Determine the (x, y) coordinate at the center of the cell enclosing the given text.  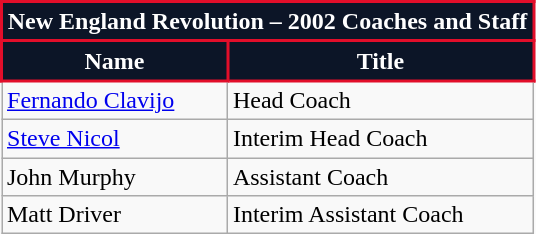
Name (115, 61)
Fernando Clavijo (115, 100)
Interim Assistant Coach (380, 215)
Assistant Coach (380, 177)
Matt Driver (115, 215)
John Murphy (115, 177)
Title (380, 61)
New England Revolution – 2002 Coaches and Staff (268, 22)
Interim Head Coach (380, 138)
Steve Nicol (115, 138)
Head Coach (380, 100)
